Provide the (x, y) coordinate of the cell's center where the given text is located.  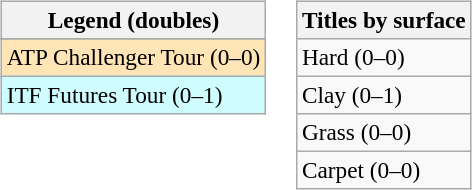
ATP Challenger Tour (0–0) (133, 57)
Carpet (0–0) (384, 171)
Titles by surface (384, 20)
Grass (0–0) (384, 133)
Clay (0–1) (384, 95)
Legend (doubles) (133, 20)
ITF Futures Tour (0–1) (133, 95)
Hard (0–0) (384, 57)
